Provide the [X, Y] coordinate of the cell's center where the given text is located.  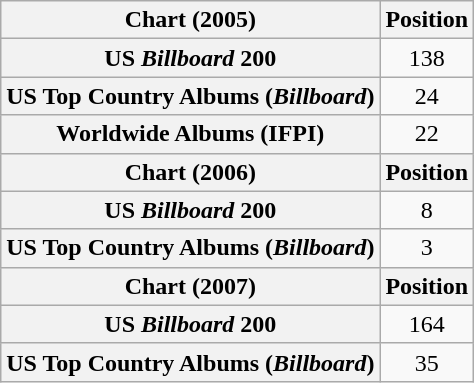
35 [427, 362]
Chart (2006) [190, 172]
22 [427, 134]
164 [427, 324]
Chart (2007) [190, 286]
3 [427, 248]
8 [427, 210]
24 [427, 96]
Worldwide Albums (IFPI) [190, 134]
Chart (2005) [190, 20]
138 [427, 58]
